Determine the (X, Y) coordinate at the center of the cell enclosing the given text.  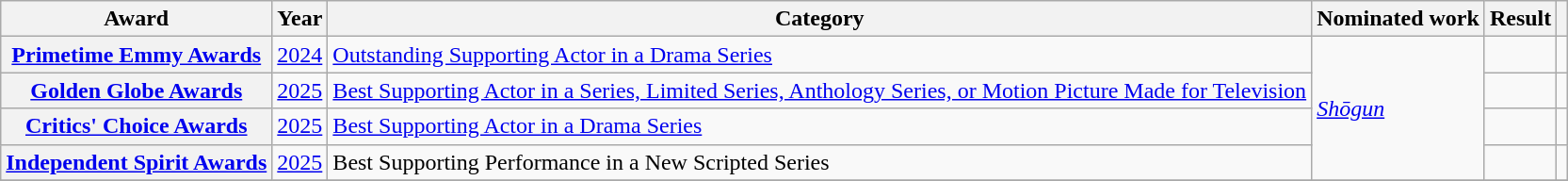
Category (819, 19)
Shōgun (1398, 108)
Golden Globe Awards (137, 90)
Best Supporting Performance in a New Scripted Series (819, 162)
Result (1520, 19)
Award (137, 19)
Primetime Emmy Awards (137, 55)
Outstanding Supporting Actor in a Drama Series (819, 55)
Best Supporting Actor in a Drama Series (819, 126)
2024 (299, 55)
Critics' Choice Awards (137, 126)
Independent Spirit Awards (137, 162)
Year (299, 19)
Best Supporting Actor in a Series, Limited Series, Anthology Series, or Motion Picture Made for Television (819, 90)
Nominated work (1398, 19)
